Pinpoint the cell where the given text exists, returning its (x, y) midpoint coordinate. 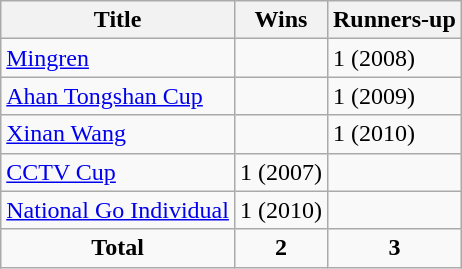
National Go Individual (118, 210)
Mingren (118, 58)
Runners-up (394, 20)
Wins (280, 20)
1 (2008) (394, 58)
1 (2009) (394, 96)
1 (2007) (280, 172)
3 (394, 248)
2 (280, 248)
Title (118, 20)
Total (118, 248)
Xinan Wang (118, 134)
Ahan Tongshan Cup (118, 96)
CCTV Cup (118, 172)
